Output the [X, Y] coordinate of the center of the cell containing the given text.  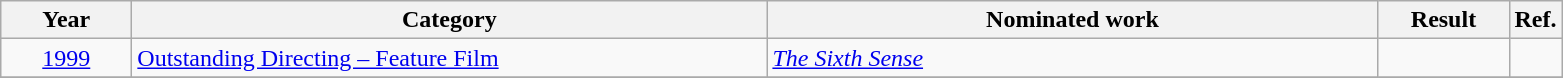
Nominated work [1072, 20]
Result [1444, 20]
Year [66, 20]
1999 [66, 58]
The Sixth Sense [1072, 58]
Outstanding Directing – Feature Film [450, 58]
Ref. [1536, 20]
Category [450, 20]
